Extract the (X, Y) coordinate from the center of the cell holding the provided text.  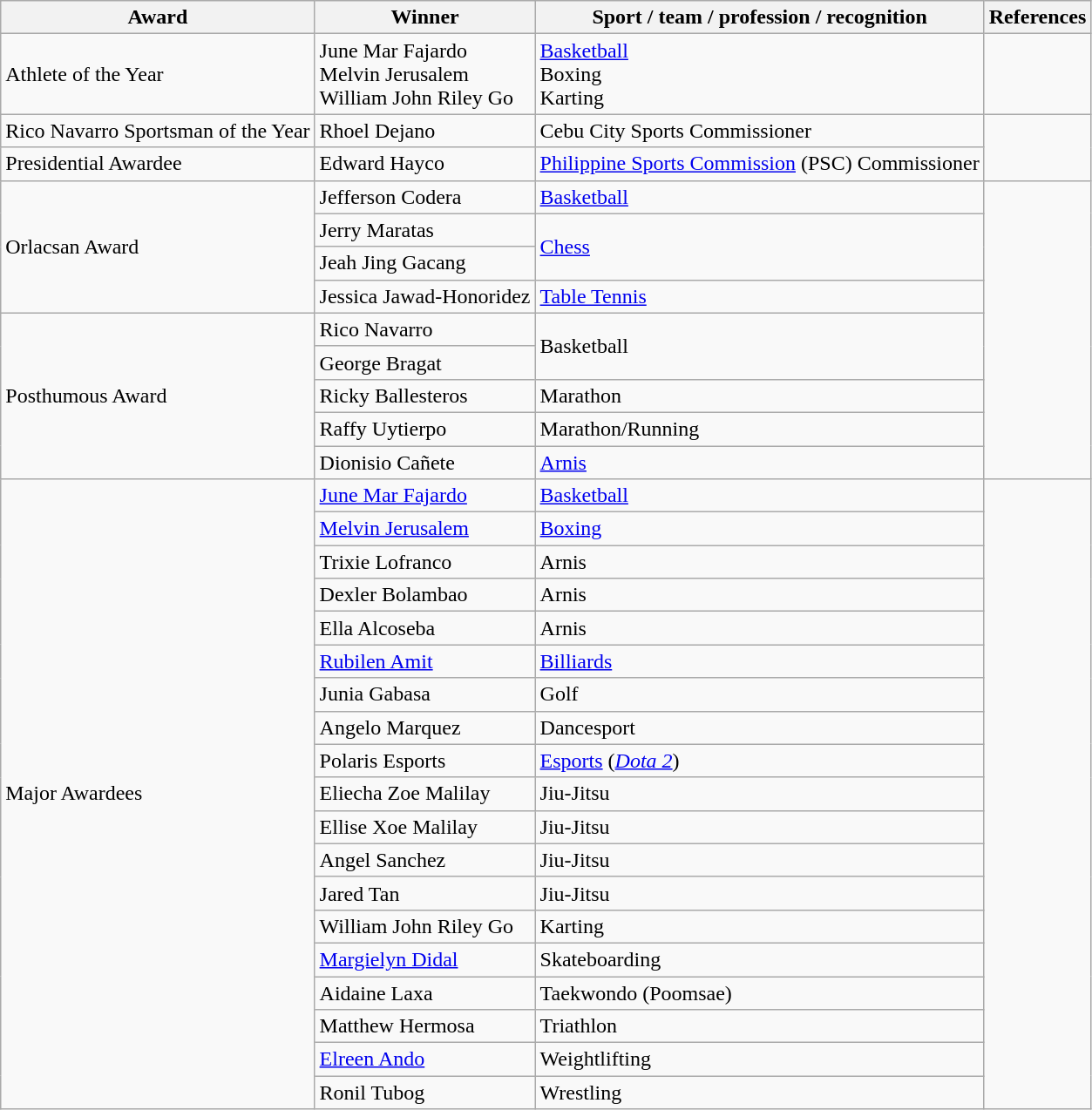
Athlete of the Year (158, 74)
Marathon/Running (760, 429)
Ronil Tubog (425, 1093)
Eliecha Zoe Malilay (425, 794)
Ella Alcoseba (425, 628)
William John Riley Go (425, 926)
Cebu City Sports Commissioner (760, 131)
Jessica Jawad-Honoridez (425, 296)
Dancesport (760, 728)
Winner (425, 17)
Major Awardees (158, 795)
Chess (760, 247)
Angelo Marquez (425, 728)
Karting (760, 926)
Philippine Sports Commission (PSC) Commissioner (760, 164)
Dexler Bolambao (425, 595)
Boxing (760, 529)
Jeah Jing Gacang (425, 263)
Elreen Ando (425, 1059)
Posthumous Award (158, 396)
Presidential Awardee (158, 164)
Billiards (760, 661)
Ricky Ballesteros (425, 396)
Triathlon (760, 1026)
Margielyn Didal (425, 959)
Skateboarding (760, 959)
Dionisio Cañete (425, 463)
Polaris Esports (425, 761)
Matthew Hermosa (425, 1026)
Award (158, 17)
Trixie Lofranco (425, 562)
Golf (760, 694)
Wrestling (760, 1093)
George Bragat (425, 362)
Jared Tan (425, 893)
References (1037, 17)
Taekwondo (Poomsae) (760, 992)
Angel Sanchez (425, 860)
June Mar Fajardo (425, 496)
Melvin Jerusalem (425, 529)
Ellise Xoe Malilay (425, 827)
June Mar Fajardo Melvin Jerusalem William John Riley Go (425, 74)
Rico Navarro (425, 329)
Rico Navarro Sportsman of the Year (158, 131)
Jerry Maratas (425, 230)
Junia Gabasa (425, 694)
Basketball Boxing Karting (760, 74)
Marathon (760, 396)
Sport / team / profession / recognition (760, 17)
Rhoel Dejano (425, 131)
Orlacsan Award (158, 247)
Esports (Dota 2) (760, 761)
Weightlifting (760, 1059)
Table Tennis (760, 296)
Aidaine Laxa (425, 992)
Raffy Uytierpo (425, 429)
Edward Hayco (425, 164)
Rubilen Amit (425, 661)
Jefferson Codera (425, 197)
